Detect which cell encompasses the target text, then output its (X, Y) center coordinate. 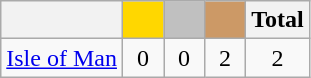
Total (278, 20)
Isle of Man (62, 58)
